Extract the (x, y) coordinate from the center of the cell holding the provided text.  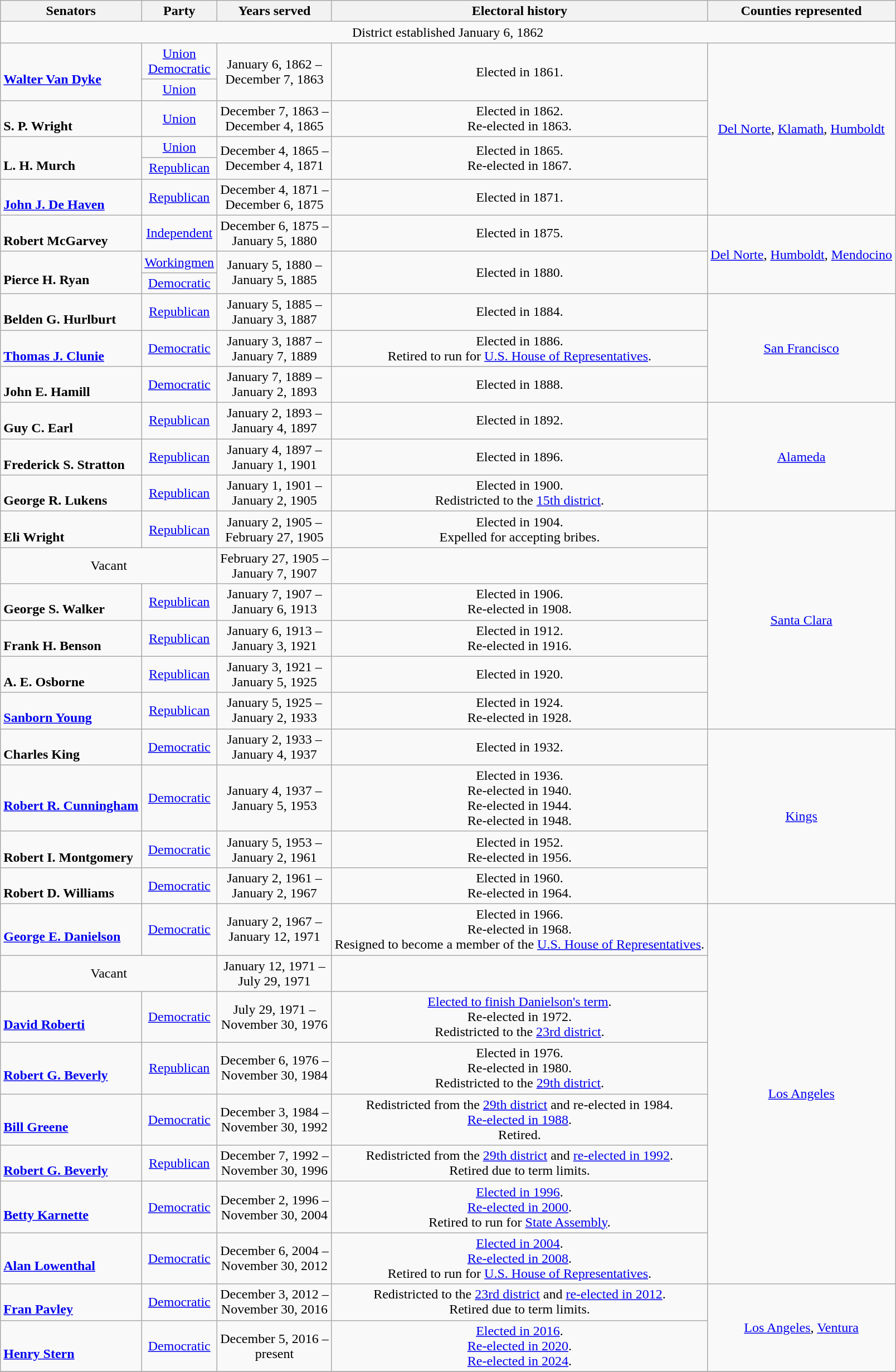
January 6, 1913 – January 3, 1921 (275, 638)
Santa Clara (801, 620)
Pierce H. Ryan (71, 272)
January 5, 1925 – January 2, 1933 (275, 711)
December 3, 2012 – November 30, 2016 (275, 1302)
Counties represented (801, 11)
Redistricted to the 23rd district and re-elected in 2012. Retired due to term limits. (519, 1302)
Elected in 1966. Re-elected in 1968. Resigned to become a member of the U.S. House of Representatives. (519, 929)
Redistricted from the 29th district and re-elected in 1992. Retired due to term limits. (519, 1163)
Independent (179, 233)
David Roberti (71, 1017)
Henry Stern (71, 1346)
January 3, 1887 – January 7, 1889 (275, 348)
Elected in 1861. (519, 71)
L. H. Murch (71, 158)
District established January 6, 1862 (448, 32)
January 4, 1897 – January 1, 1901 (275, 457)
February 27, 1905 – January 7, 1907 (275, 566)
Elected in 1880. (519, 272)
Elected in 2016. Re-elected in 2020. Re-elected in 2024. (519, 1346)
Elected in 1924. Re-elected in 1928. (519, 711)
January 6, 1862 – December 7, 1863 (275, 71)
December 7, 1992 – November 30, 1996 (275, 1163)
Belden G. Hurlburt (71, 312)
Elected in 1865. Re-elected in 1867. (519, 158)
Elected in 2004. Re-elected in 2008. Retired to run for U.S. House of Representatives. (519, 1258)
Alameda (801, 457)
Elected in 1888. (519, 384)
Elected in 1936. Re-elected in 1940. Re-elected in 1944. Re-elected in 1948. (519, 798)
Robert I. Montgomery (71, 849)
Thomas J. Clunie (71, 348)
Guy C. Earl (71, 421)
December 4, 1865 – December 4, 1871 (275, 158)
Elected in 1920. (519, 674)
Elected in 1896. (519, 457)
December 6, 2004 – November 30, 2012 (275, 1258)
Walter Van Dyke (71, 71)
January 3, 1921 – January 5, 1925 (275, 674)
Electoral history (519, 11)
Sanborn Young (71, 711)
December 6, 1875 – January 5, 1880 (275, 233)
Elected in 1871. (519, 197)
Elected in 1884. (519, 312)
January 7, 1889 – January 2, 1893 (275, 384)
Party (179, 11)
January 7, 1907 – January 6, 1913 (275, 602)
Years served (275, 11)
January 5, 1885 – January 3, 1887 (275, 312)
Eli Wright (71, 529)
Redistricted from the 29th district and re-elected in 1984. Re-elected in 1988. Retired. (519, 1120)
A. E. Osborne (71, 674)
Elected in 1960. Re-elected in 1964. (519, 886)
January 2, 1905 – February 27, 1905 (275, 529)
December 7, 1863 – December 4, 1865 (275, 118)
January 1, 1901 – January 2, 1905 (275, 494)
Del Norte, Humboldt, Mendocino (801, 254)
Elected in 1932. (519, 746)
John J. De Haven (71, 197)
George E. Danielson (71, 929)
Betty Karnette (71, 1207)
Elected in 1952. Re-elected in 1956. (519, 849)
January 12, 1971 – July 29, 1971 (275, 973)
January 2, 1967 – January 12, 1971 (275, 929)
Workingmen (179, 262)
Del Norte, Klamath, Humboldt (801, 129)
Elected in 1886. Retired to run for U.S. House of Representatives. (519, 348)
Alan Lowenthal (71, 1258)
George S. Walker (71, 602)
Robert D. Williams (71, 886)
Frank H. Benson (71, 638)
January 2, 1933 – January 4, 1937 (275, 746)
Robert R. Cunningham (71, 798)
Elected in 1906. Re-elected in 1908. (519, 602)
January 5, 1953 – January 2, 1961 (275, 849)
San Francisco (801, 348)
Charles King (71, 746)
December 5, 2016 – present (275, 1346)
Elected in 1912. Re-elected in 1916. (519, 638)
Elected in 1862. Re-elected in 1863. (519, 118)
Union Democratic (179, 61)
Fran Pavley (71, 1302)
Robert McGarvey (71, 233)
S. P. Wright (71, 118)
January 2, 1893 – January 4, 1897 (275, 421)
John E. Hamill (71, 384)
December 4, 1871 – December 6, 1875 (275, 197)
Frederick S. Stratton (71, 457)
Senators (71, 11)
Elected in 1875. (519, 233)
Los Angeles, Ventura (801, 1328)
Elected in 1996. Re-elected in 2000. Retired to run for State Assembly. (519, 1207)
Elected in 1900. Redistricted to the 15th district. (519, 494)
George R. Lukens (71, 494)
Elected in 1976. Re-elected in 1980. Redistricted to the 29th district. (519, 1068)
January 2, 1961 – January 2, 1967 (275, 886)
Bill Greene (71, 1120)
Kings (801, 816)
January 4, 1937 – January 5, 1953 (275, 798)
January 5, 1880 – January 5, 1885 (275, 272)
July 29, 1971 – November 30, 1976 (275, 1017)
Elected in 1904. Expelled for accepting bribes. (519, 529)
December 6, 1976 – November 30, 1984 (275, 1068)
Elected in 1892. (519, 421)
Los Angeles (801, 1093)
December 3, 1984 – November 30, 1992 (275, 1120)
Elected to finish Danielson's term. Re-elected in 1972. Redistricted to the 23rd district. (519, 1017)
December 2, 1996 – November 30, 2004 (275, 1207)
